Return the [X, Y] coordinate for the center point of the cell that contains the specified text.  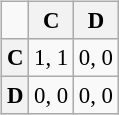
1, 1 [52, 58]
